From the cell containing the given text, extract its center point as (x, y) coordinate. 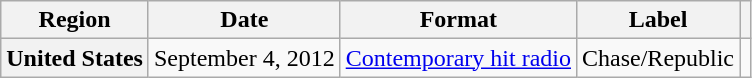
Date (244, 20)
September 4, 2012 (244, 58)
Chase/Republic (658, 58)
Contemporary hit radio (458, 58)
Format (458, 20)
Region (75, 20)
United States (75, 58)
Label (658, 20)
